Locate the cell with the specified text and output its [X, Y] center coordinate. 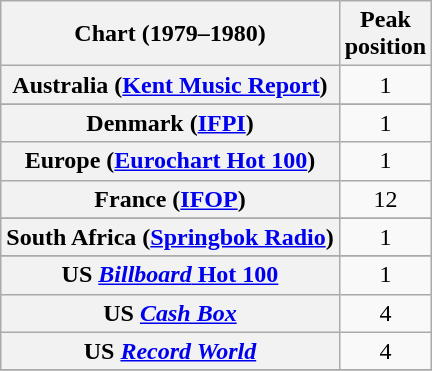
US Record World [170, 351]
Europe (Eurochart Hot 100) [170, 161]
Denmark (IFPI) [170, 123]
Peakposition [385, 34]
France (IFOP) [170, 199]
US Billboard Hot 100 [170, 275]
US Cash Box [170, 313]
South Africa (Springbok Radio) [170, 237]
12 [385, 199]
Chart (1979–1980) [170, 34]
Australia (Kent Music Report) [170, 85]
